Determine the (X, Y) coordinate at the center of the cell enclosing the given text.  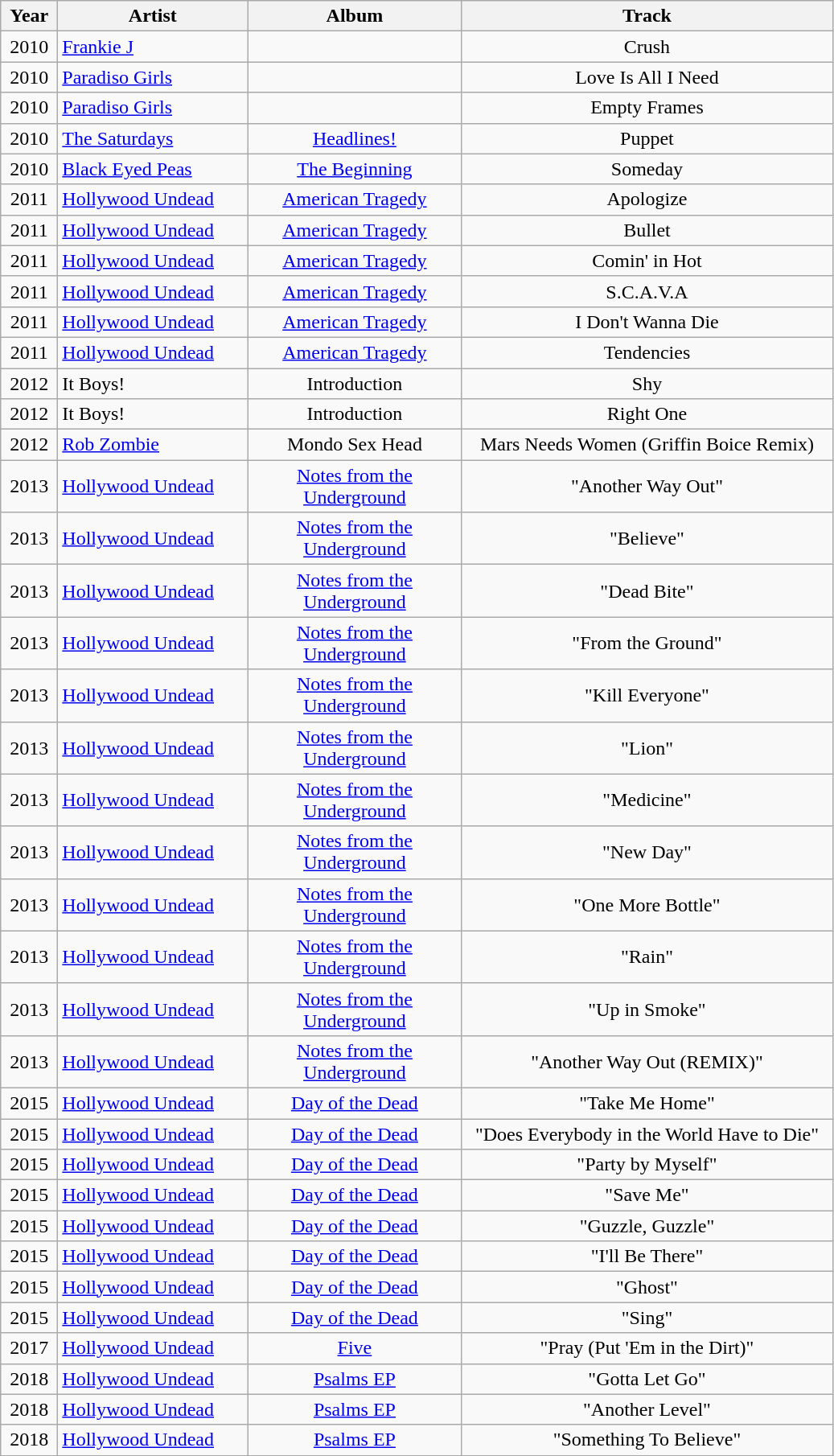
"Ghost" (647, 1287)
"One More Bottle" (647, 904)
I Don't Wanna Die (647, 322)
Year (29, 16)
Love Is All I Need (647, 77)
"Save Me" (647, 1195)
"Gotta Let Go" (647, 1379)
"Does Everybody in the World Have to Die" (647, 1133)
Comin' in Hot (647, 261)
Bullet (647, 230)
Rob Zombie (153, 445)
"New Day" (647, 853)
Mondo Sex Head (355, 445)
"Another Level" (647, 1409)
Mars Needs Women (Griffin Boice Remix) (647, 445)
Track (647, 16)
"From the Ground" (647, 644)
S.C.A.V.A (647, 291)
Tendencies (647, 352)
2017 (29, 1348)
Black Eyed Peas (153, 169)
"Medicine" (647, 800)
Headlines! (355, 138)
Artist (153, 16)
"Kill Everyone" (647, 695)
Puppet (647, 138)
Apologize (647, 199)
Crush (647, 47)
"Something To Believe" (647, 1440)
"Dead Bite" (647, 590)
"I'll Be There" (647, 1257)
The Beginning (355, 169)
"Party by Myself" (647, 1165)
"Take Me Home" (647, 1103)
"Guzzle, Guzzle" (647, 1226)
"Sing" (647, 1318)
Five (355, 1348)
Shy (647, 384)
"Another Way Out" (647, 486)
The Saturdays (153, 138)
Empty Frames (647, 108)
Album (355, 16)
"Rain" (647, 957)
Someday (647, 169)
"Lion" (647, 748)
"Up in Smoke" (647, 1009)
Right One (647, 414)
"Pray (Put 'Em in the Dirt)" (647, 1348)
"Believe" (647, 539)
Frankie J (153, 47)
"Another Way Out (REMIX)" (647, 1062)
